Determine the (X, Y) coordinate at the center of the cell enclosing the given text.  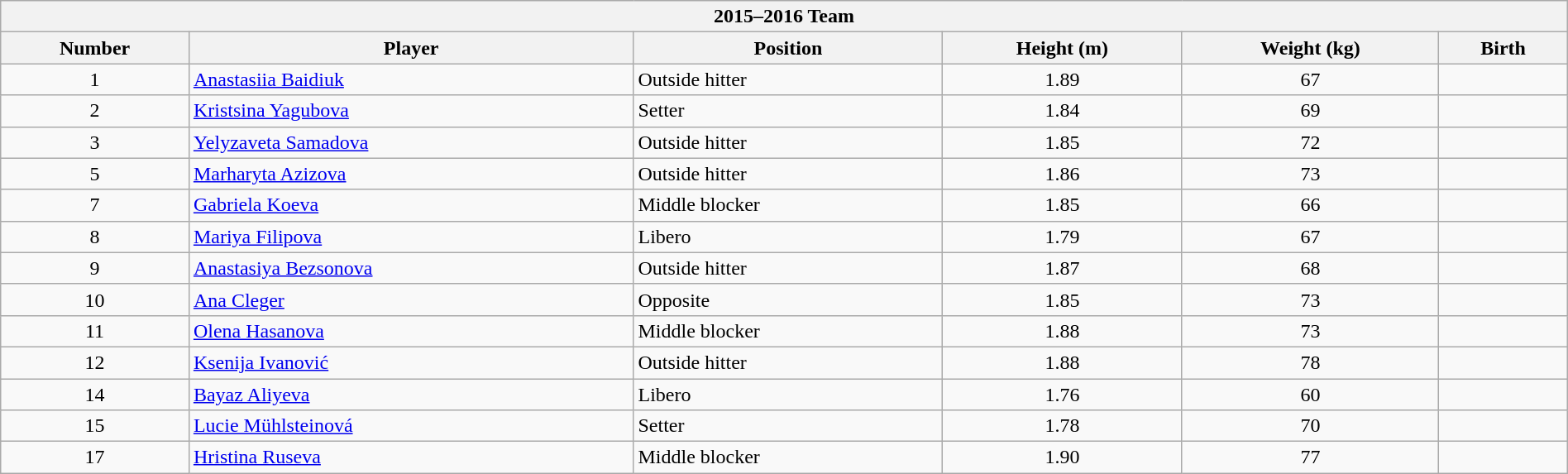
17 (95, 457)
72 (1310, 142)
2 (95, 111)
10 (95, 299)
Birth (1503, 48)
2015–2016 Team (784, 17)
1 (95, 79)
Number (95, 48)
14 (95, 395)
68 (1310, 268)
1.76 (1062, 395)
1.78 (1062, 426)
Gabriela Koeva (411, 205)
1.84 (1062, 111)
Yelyzaveta Samadova (411, 142)
Player (411, 48)
Bayaz Aliyeva (411, 395)
12 (95, 362)
Marharyta Azizova (411, 174)
5 (95, 174)
78 (1310, 362)
11 (95, 331)
Hristina Ruseva (411, 457)
3 (95, 142)
9 (95, 268)
Ana Cleger (411, 299)
Kristsina Yagubova (411, 111)
7 (95, 205)
Weight (kg) (1310, 48)
1.86 (1062, 174)
70 (1310, 426)
Olena Hasanova (411, 331)
1.79 (1062, 237)
15 (95, 426)
66 (1310, 205)
60 (1310, 395)
Lucie Mühlsteinová (411, 426)
77 (1310, 457)
Ksenija Ivanović (411, 362)
1.89 (1062, 79)
Mariya Filipova (411, 237)
Position (788, 48)
Height (m) (1062, 48)
Anastasiya Bezsonova (411, 268)
69 (1310, 111)
Anastasiia Baidiuk (411, 79)
1.87 (1062, 268)
Opposite (788, 299)
1.90 (1062, 457)
8 (95, 237)
